Determine the [X, Y] coordinate at the center of the cell enclosing the given text.  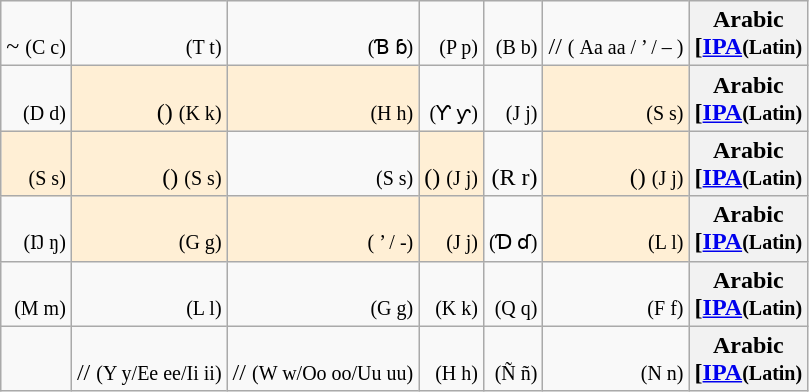
‌(K k) [452, 294]
‌(Ŋ ŋ) [36, 228]
‌(Y y/Ee ee/Ii ii) // [149, 358]
‌(Q q) [514, 294]
‌(S s) () [149, 164]
‌(P p) [452, 34]
‌(F f) [616, 294]
‌(- / ’ ) [323, 228]
‌(Ɓ ɓ) [323, 34]
‌( – / ’ / Aa aa ) // [616, 34]
‌(Ƴ ƴ) [452, 98]
‌(B b) [514, 34]
‌(W w/Oo oo/Uu uu) // [323, 358]
(R r) [514, 164]
‌(T t) [149, 34]
‌(K k) () [149, 98]
‌(Ɗ ɗ) [514, 228]
‌(Ñ ñ) [514, 358]
‌(D d) [36, 98]
‌(N n) [616, 358]
‌(C c) ‍~‍ [36, 34]
‌(M m) [36, 294]
